Search for the cell housing the specified text and yield its (X, Y) center coordinate. 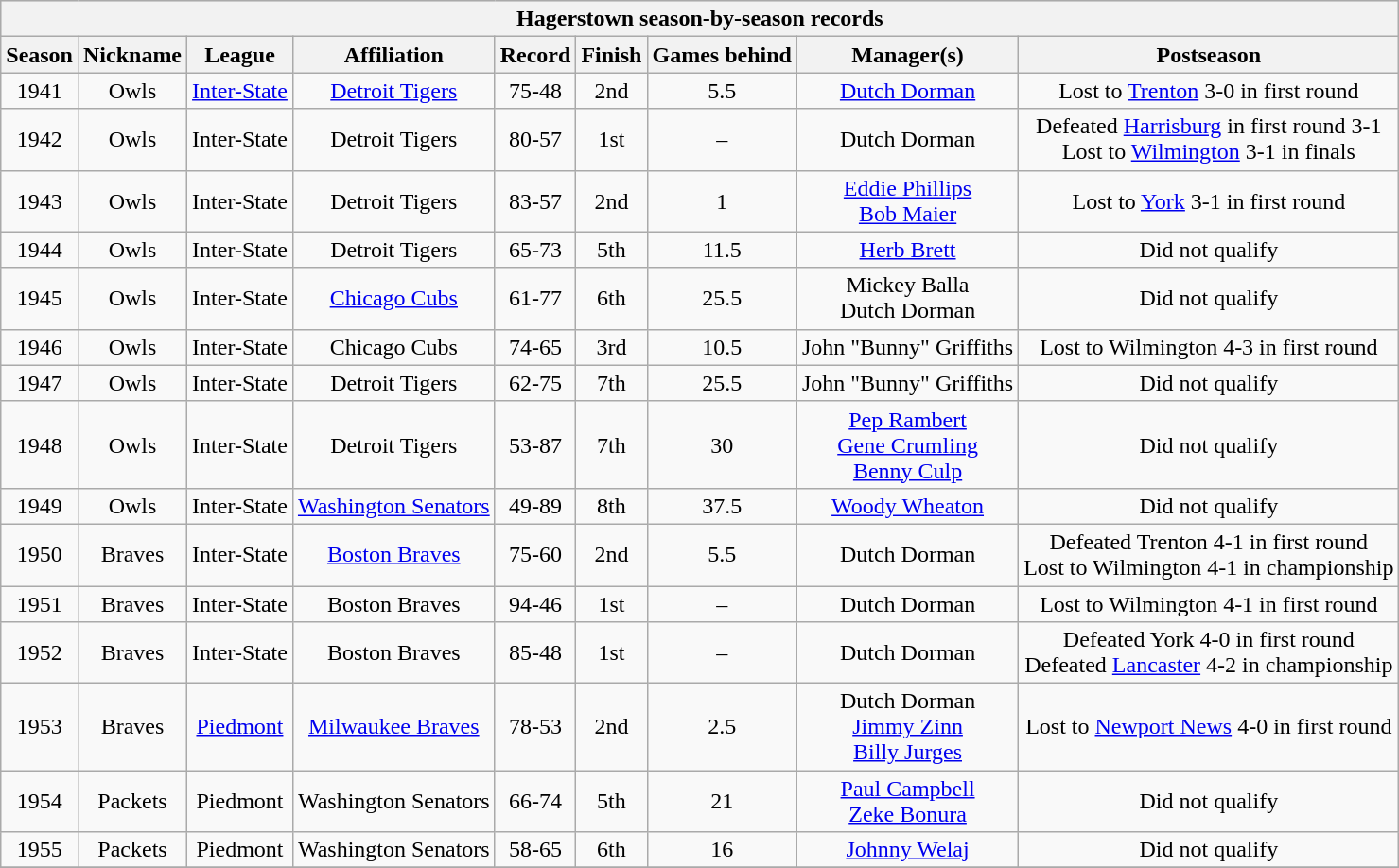
3rd (611, 347)
2.5 (722, 727)
30 (722, 444)
78-53 (535, 727)
Defeated Harrisburg in first round 3-1 Lost to Wilmington 3-1 in finals (1209, 140)
Manager(s) (907, 55)
Mickey Balla Dutch Dorman (907, 299)
65-73 (535, 250)
49-89 (535, 506)
58-65 (535, 850)
1955 (40, 850)
62-75 (535, 383)
37.5 (722, 506)
16 (722, 850)
1945 (40, 299)
1944 (40, 250)
Lost to Newport News 4-0 in first round (1209, 727)
Lost to Wilmington 4-3 in first round (1209, 347)
1941 (40, 91)
Lost to Trenton 3-0 in first round (1209, 91)
1948 (40, 444)
75-60 (535, 554)
1952 (40, 652)
Paul Campbell Zeke Bonura (907, 802)
Pep Rambert Gene Crumling Benny Culp (907, 444)
1951 (40, 604)
85-48 (535, 652)
21 (722, 802)
1 (722, 200)
1950 (40, 554)
Games behind (722, 55)
83-57 (535, 200)
8th (611, 506)
Milwaukee Braves (393, 727)
Record (535, 55)
10.5 (722, 347)
Defeated Trenton 4-1 in first round Lost to Wilmington 4-1 in championship (1209, 554)
Eddie Phillips Bob Maier (907, 200)
74-65 (535, 347)
Affiliation (393, 55)
Lost to York 3-1 in first round (1209, 200)
1953 (40, 727)
1946 (40, 347)
Postseason (1209, 55)
66-74 (535, 802)
League (240, 55)
11.5 (722, 250)
Season (40, 55)
94-46 (535, 604)
1954 (40, 802)
80-57 (535, 140)
Finish (611, 55)
75-48 (535, 91)
1949 (40, 506)
Nickname (132, 55)
Dutch Dorman Jimmy Zinn Billy Jurges (907, 727)
Defeated York 4-0 in first round Defeated Lancaster 4-2 in championship (1209, 652)
Herb Brett (907, 250)
Hagerstown season-by-season records (700, 19)
1947 (40, 383)
1942 (40, 140)
Lost to Wilmington 4-1 in first round (1209, 604)
Johnny Welaj (907, 850)
53-87 (535, 444)
61-77 (535, 299)
Woody Wheaton (907, 506)
1943 (40, 200)
